Provide the [x, y] coordinate of the cell's center where the given text is located.  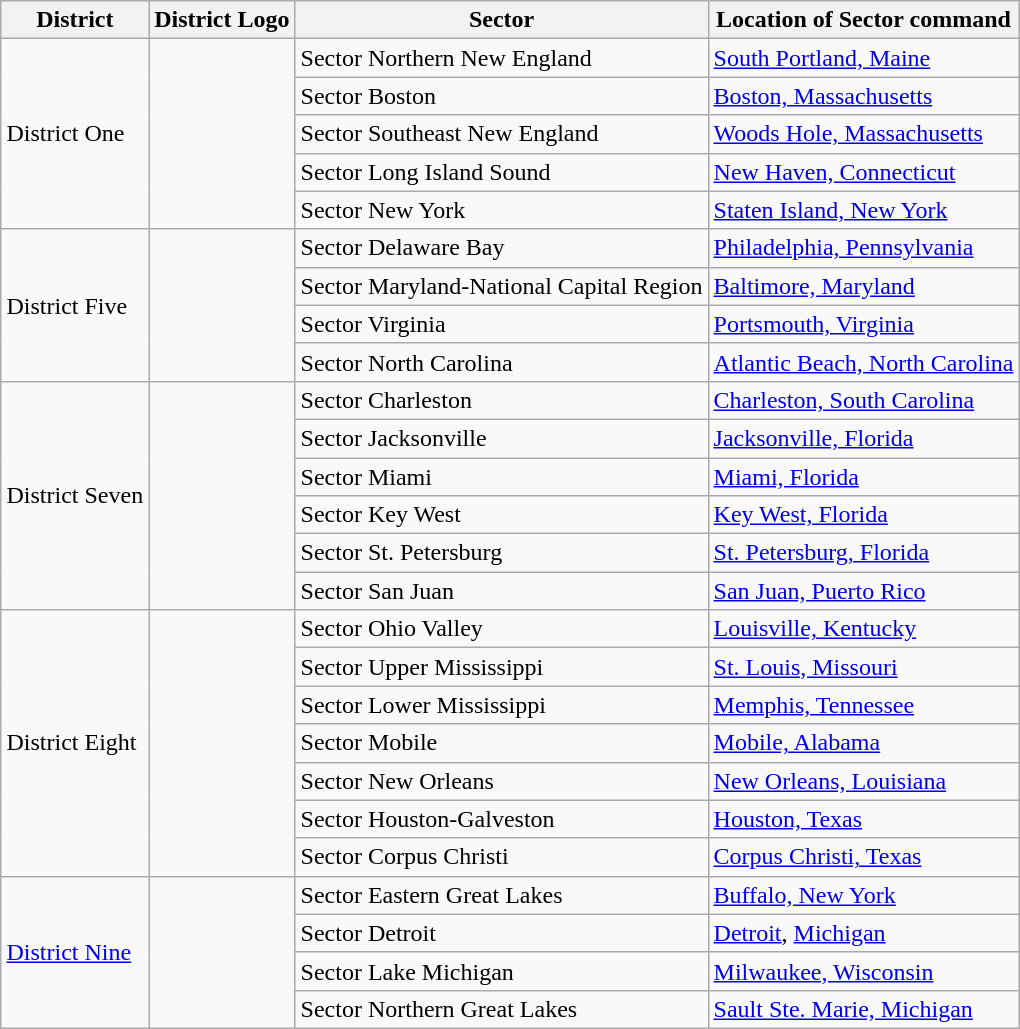
District Five [75, 305]
New Haven, Connecticut [864, 172]
Sector Charleston [502, 400]
Sector Houston-Galveston [502, 819]
Miami, Florida [864, 477]
Houston, Texas [864, 819]
Sector Boston [502, 96]
District Eight [75, 743]
Jacksonville, Florida [864, 438]
Corpus Christi, Texas [864, 857]
Key West, Florida [864, 515]
Sector Delaware Bay [502, 248]
Sector Lower Mississippi [502, 705]
District Nine [75, 952]
Buffalo, New York [864, 895]
Sault Ste. Marie, Michigan [864, 1009]
District [75, 20]
District One [75, 134]
Sector Detroit [502, 933]
Atlantic Beach, North Carolina [864, 362]
Sector Northern New England [502, 58]
Sector Maryland-National Capital Region [502, 286]
Sector Long Island Sound [502, 172]
Milwaukee, Wisconsin [864, 971]
Woods Hole, Massachusetts [864, 134]
District Logo [222, 20]
Sector Miami [502, 477]
Sector Jacksonville [502, 438]
Sector Virginia [502, 324]
Sector New York [502, 210]
Sector St. Petersburg [502, 553]
Memphis, Tennessee [864, 705]
Sector Corpus Christi [502, 857]
Sector Northern Great Lakes [502, 1009]
Sector Lake Michigan [502, 971]
Sector [502, 20]
Boston, Massachusetts [864, 96]
St. Petersburg, Florida [864, 553]
Sector Key West [502, 515]
South Portland, Maine [864, 58]
Sector Mobile [502, 743]
Sector Upper Mississippi [502, 667]
Baltimore, Maryland [864, 286]
St. Louis, Missouri [864, 667]
Location of Sector command [864, 20]
Mobile, Alabama [864, 743]
Louisville, Kentucky [864, 629]
Sector New Orleans [502, 781]
Sector Southeast New England [502, 134]
Detroit, Michigan [864, 933]
Philadelphia, Pennsylvania [864, 248]
Sector Eastern Great Lakes [502, 895]
Sector North Carolina [502, 362]
District Seven [75, 495]
Sector San Juan [502, 591]
Charleston, South Carolina [864, 400]
Staten Island, New York [864, 210]
Sector Ohio Valley [502, 629]
San Juan, Puerto Rico [864, 591]
Portsmouth, Virginia [864, 324]
New Orleans, Louisiana [864, 781]
